Pinpoint the cell where the given text exists, returning its [X, Y] midpoint coordinate. 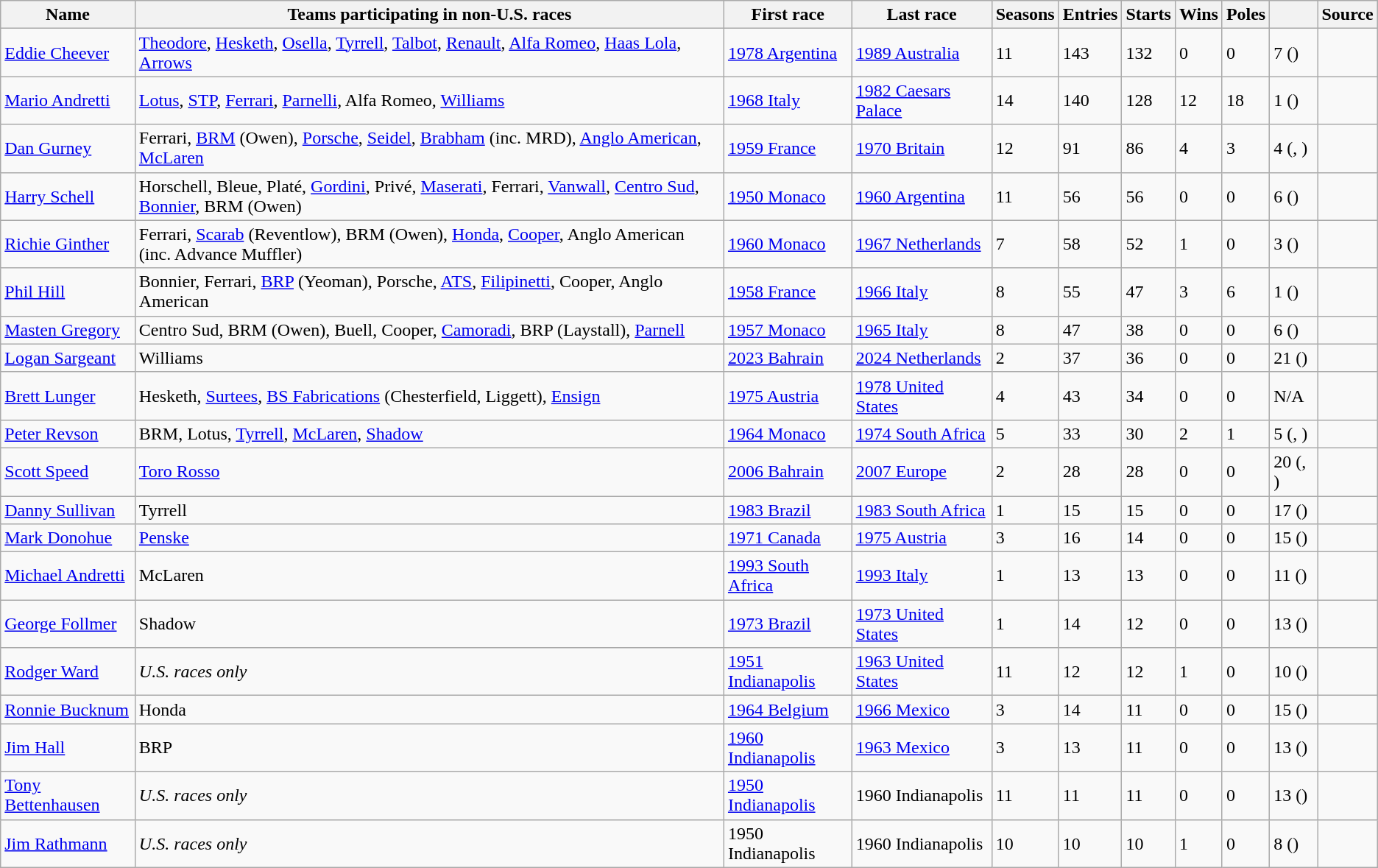
Dan Gurney [68, 149]
17 () [1294, 510]
1993 South Africa [788, 576]
1959 France [788, 149]
Mark Donohue [68, 538]
George Follmer [68, 624]
McLaren [429, 576]
52 [1148, 244]
140 [1090, 100]
91 [1090, 149]
128 [1148, 100]
16 [1090, 538]
Poles [1245, 15]
Seasons [1025, 15]
11 () [1294, 576]
132 [1148, 53]
30 [1148, 434]
Danny Sullivan [68, 510]
36 [1148, 358]
Lotus, STP, Ferrari, Parnelli, Alfa Romeo, Williams [429, 100]
37 [1090, 358]
33 [1090, 434]
Rodger Ward [68, 671]
Richie Ginther [68, 244]
1982 Caesars Palace [922, 100]
Ferrari, BRM (Owen), Porsche, Seidel, Brabham (inc. MRD), Anglo American, McLaren [429, 149]
1983 South Africa [922, 510]
38 [1148, 330]
1951 Indianapolis [788, 671]
Tyrrell [429, 510]
Scott Speed [68, 471]
18 [1245, 100]
Horschell, Bleue, Platé, Gordini, Privé, Maserati, Ferrari, Vanwall, Centro Sud, Bonnier, BRM (Owen) [429, 196]
1967 Netherlands [922, 244]
6 [1245, 292]
55 [1090, 292]
Peter Revson [68, 434]
8 () [1294, 844]
1973 United States [922, 624]
1957 Monaco [788, 330]
Michael Andretti [68, 576]
Teams participating in non-U.S. races [429, 15]
1963 Mexico [922, 748]
5 [1025, 434]
3 () [1294, 244]
1978 Argentina [788, 53]
Entries [1090, 15]
Logan Sargeant [68, 358]
Phil Hill [68, 292]
Shadow [429, 624]
1960 Argentina [922, 196]
Toro Rosso [429, 471]
7 [1025, 244]
BRM, Lotus, Tyrrell, McLaren, Shadow [429, 434]
Centro Sud, BRM (Owen), Buell, Cooper, Camoradi, BRP (Laystall), Parnell [429, 330]
1970 Britain [922, 149]
Brett Lunger [68, 396]
1950 Monaco [788, 196]
Harry Schell [68, 196]
N/A [1294, 396]
1978 United States [922, 396]
7 () [1294, 53]
Penske [429, 538]
2006 Bahrain [788, 471]
143 [1090, 53]
1974 South Africa [922, 434]
Jim Hall [68, 748]
2023 Bahrain [788, 358]
1983 Brazil [788, 510]
34 [1148, 396]
10 () [1294, 671]
Name [68, 15]
First race [788, 15]
Ferrari, Scarab (Reventlow), BRM (Owen), Honda, Cooper, Anglo American (inc. Advance Muffler) [429, 244]
2024 Netherlands [922, 358]
1963 United States [922, 671]
Theodore, Hesketh, Osella, Tyrrell, Talbot, Renault, Alfa Romeo, Haas Lola, Arrows [429, 53]
Hesketh, Surtees, BS Fabrications (Chesterfield, Liggett), Ensign [429, 396]
5 (, ) [1294, 434]
4 (, ) [1294, 149]
1989 Australia [922, 53]
20 (, ) [1294, 471]
Bonnier, Ferrari, BRP (Yeoman), Porsche, ATS, Filipinetti, Cooper, Anglo American [429, 292]
1964 Monaco [788, 434]
1964 Belgium [788, 710]
BRP [429, 748]
2007 Europe [922, 471]
Ronnie Bucknum [68, 710]
Wins [1198, 15]
1966 Italy [922, 292]
Eddie Cheever [68, 53]
1958 France [788, 292]
Jim Rathmann [68, 844]
86 [1148, 149]
21 () [1294, 358]
1960 Monaco [788, 244]
Masten Gregory [68, 330]
1965 Italy [922, 330]
1966 Mexico [922, 710]
1971 Canada [788, 538]
1973 Brazil [788, 624]
Last race [922, 15]
1968 Italy [788, 100]
43 [1090, 396]
Starts [1148, 15]
Mario Andretti [68, 100]
Tony Bettenhausen [68, 795]
Williams [429, 358]
58 [1090, 244]
1993 Italy [922, 576]
Source [1347, 15]
Honda [429, 710]
